Return the (x, y) coordinate for the center point of the cell that contains the specified text.  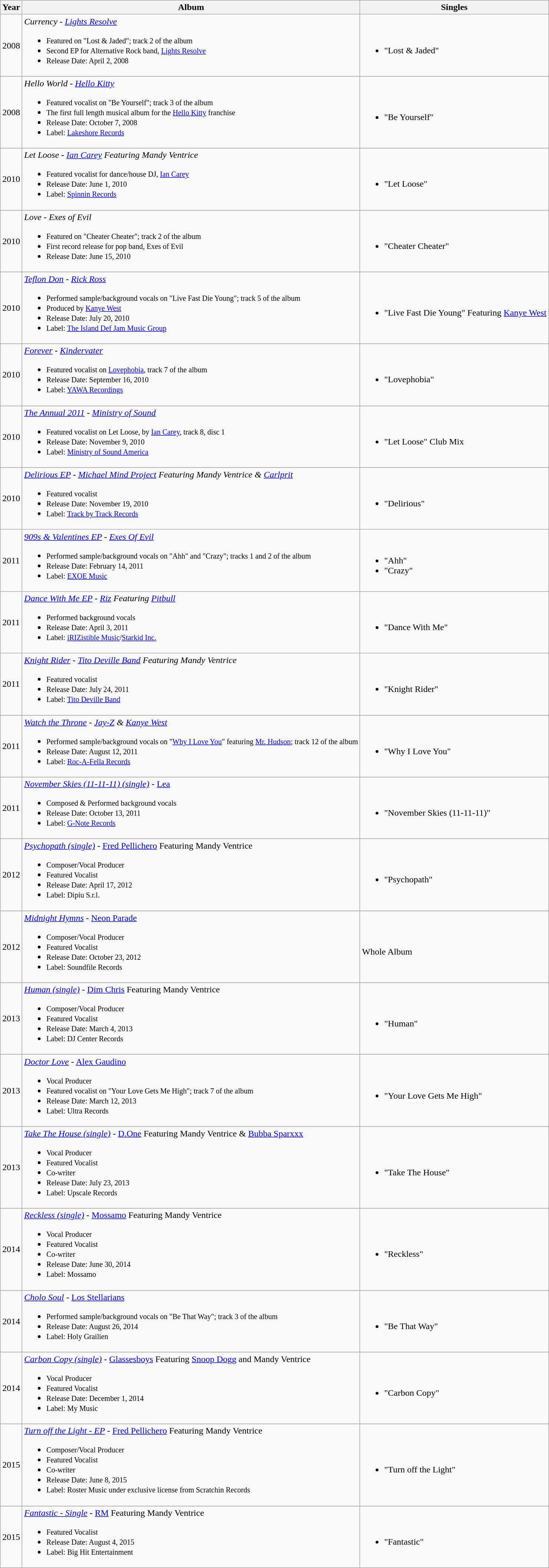
"Dance With Me" (454, 622)
"Human" (454, 1019)
"Let Loose" (454, 179)
"Carbon Copy" (454, 1388)
Midnight Hymns - Neon ParadeComposer/Vocal ProducerFeatured VocalistRelease Date: October 23, 2012Label: Soundfile Records (191, 947)
Year (11, 7)
"Psychopath" (454, 875)
Fantastic - Single - RM Featuring Mandy VentriceFeatured VocalistRelease Date: August 4, 2015Label: Big Hit Entertainment (191, 1537)
Delirious EP - Michael Mind Project Featuring Mandy Ventrice & CarlpritFeatured vocalistRelease Date: November 19, 2010Label: Track by Track Records (191, 499)
"Live Fast Die Young" Featuring Kanye West (454, 308)
"Fantastic" (454, 1537)
"Let Loose" Club Mix (454, 436)
Love - Exes of EvilFeatured on "Cheater Cheater"; track 2 of the albumFirst record release for pop band, Exes of EvilRelease Date: June 15, 2010 (191, 241)
"Take The House" (454, 1168)
"Knight Rider" (454, 684)
Forever - KindervaterFeatured vocalist on Lovephobia, track 7 of the albumRelease Date: September 16, 2010Label: YAWA Recordings (191, 375)
"Lovephobia" (454, 375)
"Turn off the Light" (454, 1465)
"Reckless" (454, 1249)
Human (single) - Dim Chris Featuring Mandy VentriceComposer/Vocal ProducerFeatured VocalistRelease Date: March 4, 2013Label: DJ Center Records (191, 1019)
"Your Love Gets Me High" (454, 1091)
Dance With Me EP - Riz Featuring PitbullPerformed background vocalsRelease Date: April 3, 2011Label: iRIZistible Music/Starkid Inc. (191, 622)
"Be That Way" (454, 1321)
Knight Rider - Tito Deville Band Featuring Mandy VentriceFeatured vocalistRelease Date: July 24, 2011Label: Tito Deville Band (191, 684)
"Delirious" (454, 499)
November Skies (11-11-11) (single) - LeaComposed & Performed background vocalsRelease Date: October 13, 2011Label: G-Note Records (191, 808)
"Be Yourself" (454, 112)
Let Loose - Ian Carey Featuring Mandy VentriceFeatured vocalist for dance/house DJ, Ian CareyRelease Date: June 1, 2010Label: Spinnin Records (191, 179)
Reckless (single) - Mossamo Featuring Mandy VentriceVocal ProducerFeatured VocalistCo-writerRelease Date: June 30, 2014Label: Mossamo (191, 1249)
Singles (454, 7)
"November Skies (11-11-11)" (454, 808)
"Cheater Cheater" (454, 241)
Album (191, 7)
"Lost & Jaded" (454, 45)
"Ahh""Crazy" (454, 560)
Psychopath (single) - Fred Pellichero Featuring Mandy VentriceComposer/Vocal ProducerFeatured VocalistRelease Date: April 17, 2012Label: Dipiu S.r.l. (191, 875)
"Why I Love You" (454, 746)
Whole Album (454, 947)
